Provide the [x, y] coordinate of the cell's center where the given text is located.  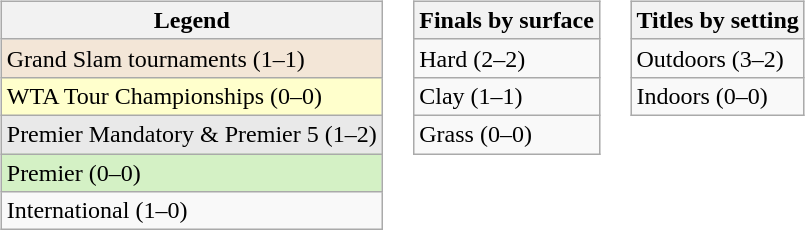
Titles by setting [718, 20]
Legend [192, 20]
Premier Mandatory & Premier 5 (1–2) [192, 134]
Outdoors (3–2) [718, 58]
International (1–0) [192, 211]
Grand Slam tournaments (1–1) [192, 58]
Clay (1–1) [507, 96]
Premier (0–0) [192, 173]
Hard (2–2) [507, 58]
WTA Tour Championships (0–0) [192, 96]
Indoors (0–0) [718, 96]
Grass (0–0) [507, 134]
Finals by surface [507, 20]
